Capture the cell that displays the provided text and extract its [x, y] central coordinate. 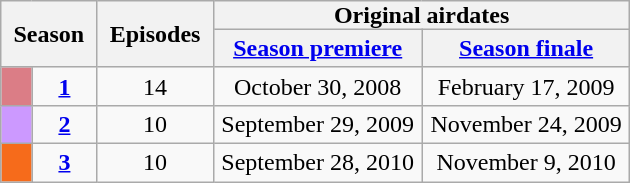
September 29, 2009 [318, 124]
February 17, 2009 [526, 86]
1 [64, 86]
Season [49, 34]
November 24, 2009 [526, 124]
14 [155, 86]
3 [64, 162]
October 30, 2008 [318, 86]
November 9, 2010 [526, 162]
Season finale [526, 48]
Original airdates [422, 15]
Episodes [155, 34]
September 28, 2010 [318, 162]
2 [64, 124]
Season premiere [318, 48]
